From the cell containing the given text, extract its center point as [x, y] coordinate. 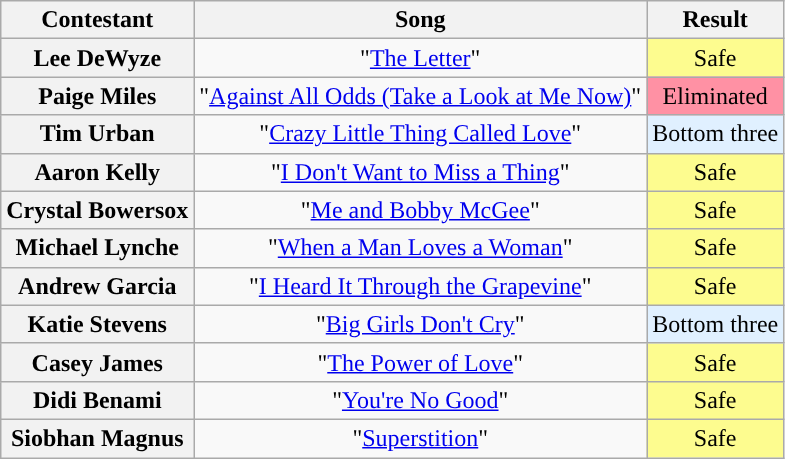
Eliminated [716, 96]
Didi Benami [98, 400]
Lee DeWyze [98, 58]
Crystal Bowersox [98, 210]
Contestant [98, 20]
"Superstition" [420, 438]
Tim Urban [98, 134]
Andrew Garcia [98, 286]
"Big Girls Don't Cry" [420, 324]
Song [420, 20]
"When a Man Loves a Woman" [420, 248]
"Crazy Little Thing Called Love" [420, 134]
Siobhan Magnus [98, 438]
"I Don't Want to Miss a Thing" [420, 172]
"Me and Bobby McGee" [420, 210]
"I Heard It Through the Grapevine" [420, 286]
"The Letter" [420, 58]
Paige Miles [98, 96]
Katie Stevens [98, 324]
"Against All Odds (Take a Look at Me Now)" [420, 96]
Michael Lynche [98, 248]
Casey James [98, 362]
"You're No Good" [420, 400]
Result [716, 20]
"The Power of Love" [420, 362]
Aaron Kelly [98, 172]
